Scan for the cell matching the given text and deliver its (X, Y) coordinate at center. 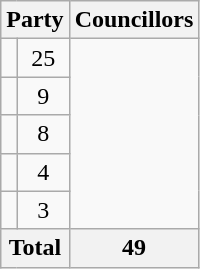
Total (35, 248)
25 (43, 58)
49 (134, 248)
4 (43, 172)
3 (43, 210)
Party (35, 20)
8 (43, 134)
Councillors (134, 20)
9 (43, 96)
